Capture the cell that displays the provided text and extract its [x, y] central coordinate. 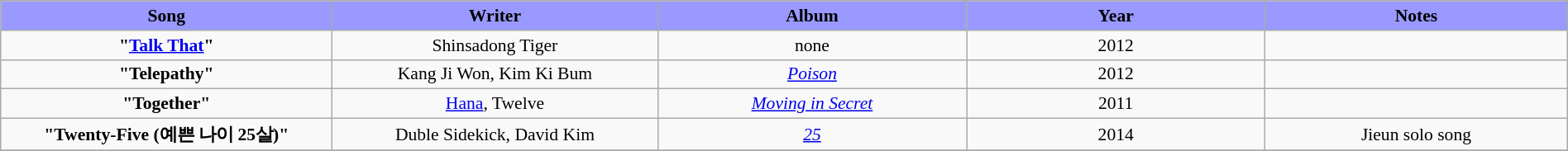
Hana, Twelve [495, 104]
Writer [495, 16]
Song [167, 16]
Kang Ji Won, Kim Ki Bum [495, 74]
Moving in Secret [812, 104]
Notes [1417, 16]
"Together" [167, 104]
25 [812, 134]
Duble Sidekick, David Kim [495, 134]
"Talk That" [167, 45]
Year [1116, 16]
"Twenty-Five (예쁜 나이 25살)" [167, 134]
none [812, 45]
Jieun solo song [1417, 134]
Album [812, 16]
Poison [812, 74]
2011 [1116, 104]
Shinsadong Tiger [495, 45]
2014 [1116, 134]
"Telepathy" [167, 74]
